Pinpoint the cell where the given text exists, returning its [x, y] midpoint coordinate. 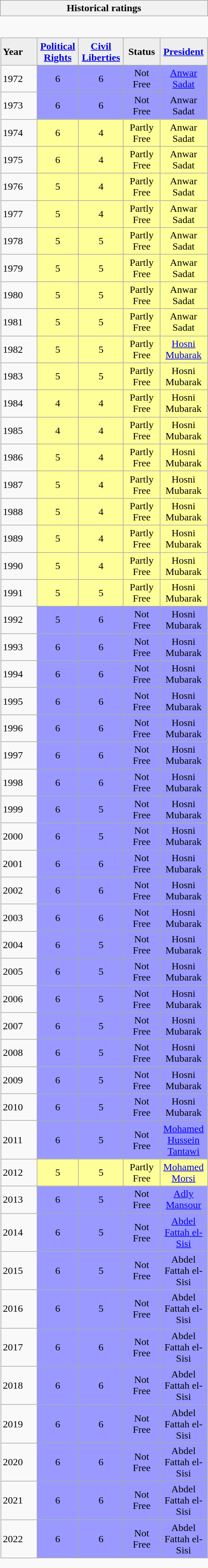
1995 [19, 701]
1974 [19, 132]
1981 [19, 322]
2016 [19, 1309]
2013 [19, 1200]
1992 [19, 620]
1982 [19, 349]
Historical ratings [104, 8]
2000 [19, 836]
2017 [19, 1347]
1980 [19, 295]
Mohamed Hussein Tantawi [183, 1140]
2009 [19, 1080]
2015 [19, 1271]
2012 [19, 1172]
1990 [19, 566]
1997 [19, 756]
1994 [19, 674]
1977 [19, 214]
2010 [19, 1107]
1986 [19, 458]
1993 [19, 647]
2002 [19, 890]
1973 [19, 106]
1999 [19, 810]
1996 [19, 728]
1975 [19, 160]
Status [141, 52]
2005 [19, 972]
Political Rights [58, 52]
1984 [19, 404]
2003 [19, 918]
Adly Mansour [183, 1200]
2008 [19, 1053]
1989 [19, 538]
1988 [19, 512]
2020 [19, 1462]
Civil Liberties [101, 52]
1976 [19, 187]
2022 [19, 1538]
2001 [19, 864]
2018 [19, 1385]
2011 [19, 1140]
2006 [19, 998]
1978 [19, 241]
1991 [19, 593]
1979 [19, 268]
2007 [19, 1026]
2021 [19, 1500]
Mohamed Morsi [183, 1172]
1987 [19, 484]
1985 [19, 430]
Year [19, 52]
2014 [19, 1232]
1983 [19, 376]
1972 [19, 78]
2019 [19, 1424]
President [183, 52]
2004 [19, 944]
1998 [19, 782]
